Locate the cell with the specified text and output its [X, Y] center coordinate. 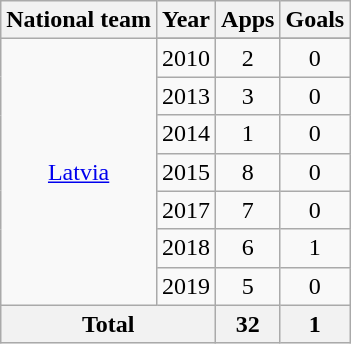
Apps [248, 20]
Year [186, 20]
7 [248, 210]
Latvia [79, 172]
3 [248, 96]
2013 [186, 96]
2010 [186, 58]
National team [79, 20]
Total [108, 324]
Goals [315, 20]
2015 [186, 172]
2014 [186, 134]
5 [248, 286]
6 [248, 248]
2019 [186, 286]
2018 [186, 248]
8 [248, 172]
32 [248, 324]
2 [248, 58]
2017 [186, 210]
